Determine the (X, Y) coordinate at the center of the cell enclosing the given text.  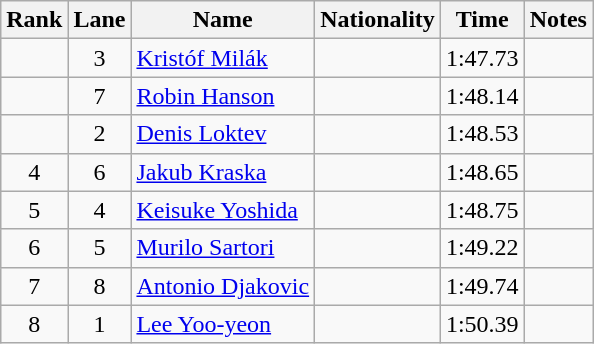
1:47.73 (482, 58)
1:50.39 (482, 324)
Time (482, 20)
Notes (558, 20)
3 (100, 58)
Robin Hanson (223, 96)
Murilo Sartori (223, 248)
Rank (34, 20)
2 (100, 134)
Jakub Kraska (223, 172)
Kristóf Milák (223, 58)
Antonio Djakovic (223, 286)
1:48.75 (482, 210)
1:49.74 (482, 286)
Lane (100, 20)
1:48.53 (482, 134)
1 (100, 324)
Keisuke Yoshida (223, 210)
Nationality (378, 20)
Denis Loktev (223, 134)
Name (223, 20)
1:48.14 (482, 96)
Lee Yoo-yeon (223, 324)
1:49.22 (482, 248)
1:48.65 (482, 172)
